Return (x, y) of the center of cell containing provided text 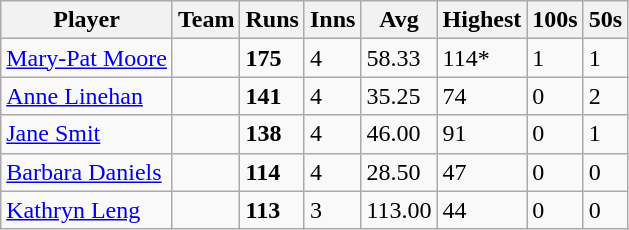
Avg (399, 20)
74 (482, 96)
Team (206, 20)
Player (87, 20)
100s (555, 20)
2 (605, 96)
28.50 (399, 172)
114 (272, 172)
113 (272, 210)
141 (272, 96)
Kathryn Leng (87, 210)
58.33 (399, 58)
Inns (332, 20)
50s (605, 20)
Jane Smit (87, 134)
44 (482, 210)
91 (482, 134)
46.00 (399, 134)
Runs (272, 20)
Highest (482, 20)
Barbara Daniels (87, 172)
35.25 (399, 96)
Anne Linehan (87, 96)
138 (272, 134)
Mary-Pat Moore (87, 58)
113.00 (399, 210)
175 (272, 58)
47 (482, 172)
114* (482, 58)
3 (332, 210)
